Extract the [X, Y] coordinate from the center of the cell holding the provided text.  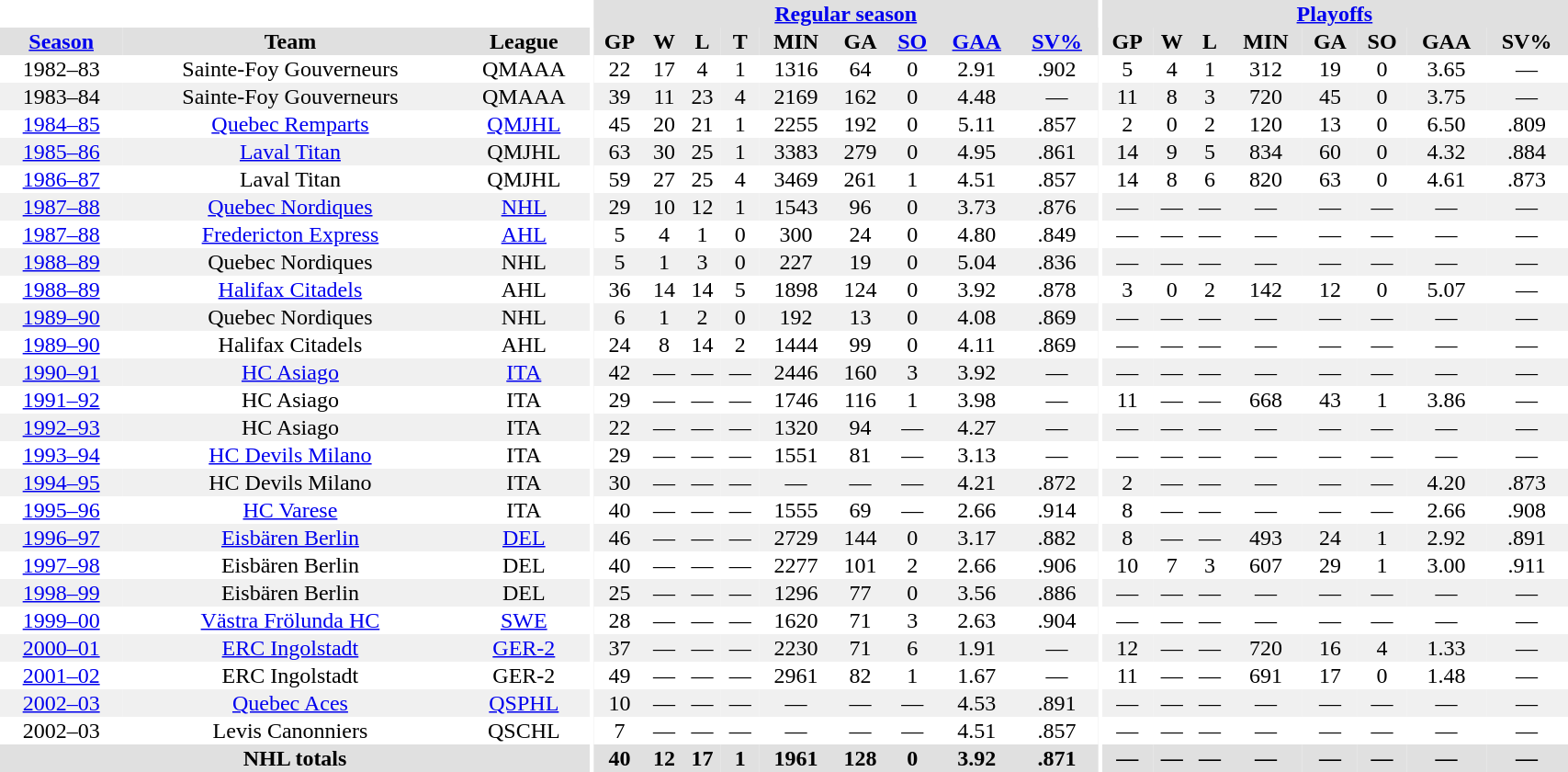
1316 [795, 69]
493 [1266, 538]
77 [861, 593]
4.27 [976, 427]
96 [861, 207]
.886 [1056, 593]
.904 [1056, 620]
94 [861, 427]
300 [795, 234]
36 [620, 289]
21 [702, 124]
2.63 [976, 620]
.884 [1527, 152]
Quebec Remparts [290, 124]
42 [620, 372]
3.73 [976, 207]
1991–92 [61, 400]
60 [1330, 152]
69 [861, 510]
4.80 [976, 234]
20 [663, 124]
.849 [1056, 234]
.908 [1527, 510]
162 [861, 96]
116 [861, 400]
1551 [795, 455]
1997–98 [61, 565]
.906 [1056, 565]
.902 [1056, 69]
1984–85 [61, 124]
4.53 [976, 703]
227 [795, 262]
261 [861, 179]
39 [620, 96]
2255 [795, 124]
Regular season [846, 14]
.914 [1056, 510]
3383 [795, 152]
1296 [795, 593]
128 [861, 758]
4.08 [976, 317]
49 [620, 675]
1999–00 [61, 620]
3.00 [1446, 565]
64 [861, 69]
.882 [1056, 538]
HC Varese [290, 510]
1444 [795, 345]
1543 [795, 207]
2001–02 [61, 675]
2729 [795, 538]
.809 [1527, 124]
43 [1330, 400]
1620 [795, 620]
1961 [795, 758]
834 [1266, 152]
2230 [795, 648]
124 [861, 289]
691 [1266, 675]
1990–91 [61, 372]
23 [702, 96]
1994–95 [61, 482]
4.61 [1446, 179]
2169 [795, 96]
1992–93 [61, 427]
668 [1266, 400]
League [525, 41]
.872 [1056, 482]
160 [861, 372]
1982–83 [61, 69]
1.91 [976, 648]
1985–86 [61, 152]
1983–84 [61, 96]
.878 [1056, 289]
99 [861, 345]
3.75 [1446, 96]
Playoffs [1334, 14]
3.98 [976, 400]
46 [620, 538]
.836 [1056, 262]
1555 [795, 510]
27 [663, 179]
3.56 [976, 593]
2.91 [976, 69]
1995–96 [61, 510]
2446 [795, 372]
1746 [795, 400]
1998–99 [61, 593]
T [740, 41]
Team [290, 41]
1996–97 [61, 538]
1.67 [976, 675]
9 [1172, 152]
312 [1266, 69]
1986–87 [61, 179]
SWE [525, 620]
NHL totals [295, 758]
3469 [795, 179]
4.48 [976, 96]
.871 [1056, 758]
1898 [795, 289]
Fredericton Express [290, 234]
820 [1266, 179]
120 [1266, 124]
3.86 [1446, 400]
2.92 [1446, 538]
1.48 [1446, 675]
37 [620, 648]
4.20 [1446, 482]
4.11 [976, 345]
.861 [1056, 152]
Season [61, 41]
16 [1330, 648]
144 [861, 538]
3.17 [976, 538]
5.07 [1446, 289]
1.33 [1446, 648]
6.50 [1446, 124]
28 [620, 620]
4.32 [1446, 152]
3.13 [976, 455]
1320 [795, 427]
5.04 [976, 262]
Quebec Aces [290, 703]
QSPHL [525, 703]
2277 [795, 565]
81 [861, 455]
1993–94 [61, 455]
2961 [795, 675]
3.65 [1446, 69]
59 [620, 179]
Västra Frölunda HC [290, 620]
4.21 [976, 482]
.876 [1056, 207]
101 [861, 565]
142 [1266, 289]
QSCHL [525, 731]
2000–01 [61, 648]
279 [861, 152]
.911 [1527, 565]
607 [1266, 565]
82 [861, 675]
4.95 [976, 152]
5.11 [976, 124]
Levis Canonniers [290, 731]
